Determine the [x, y] coordinate at the center of the cell enclosing the given text.  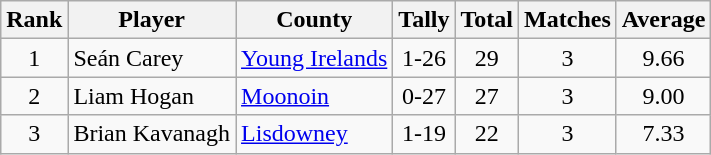
Total [487, 20]
Average [664, 20]
Seán Carey [152, 58]
County [314, 20]
1-19 [424, 134]
0-27 [424, 96]
Liam Hogan [152, 96]
Lisdowney [314, 134]
Young Irelands [314, 58]
29 [487, 58]
Tally [424, 20]
9.66 [664, 58]
7.33 [664, 134]
Player [152, 20]
Matches [568, 20]
22 [487, 134]
1 [34, 58]
Brian Kavanagh [152, 134]
9.00 [664, 96]
Rank [34, 20]
27 [487, 96]
1-26 [424, 58]
2 [34, 96]
Moonoin [314, 96]
